Determine the (x, y) coordinate at the center of the cell enclosing the given text.  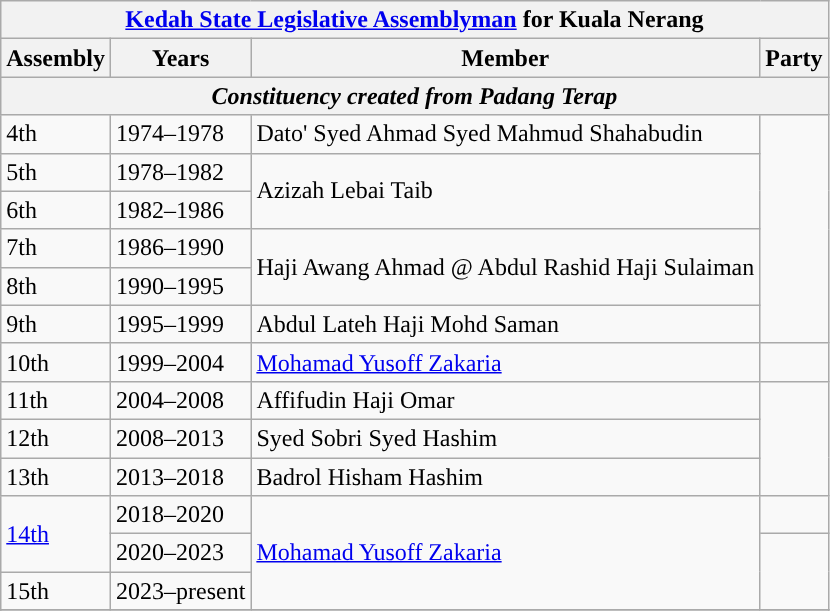
Assembly (56, 58)
Azizah Lebai Taib (506, 191)
2008–2013 (180, 438)
1978–1982 (180, 172)
2004–2008 (180, 400)
Abdul Lateh Haji Mohd Saman (506, 324)
11th (56, 400)
Syed Sobri Syed Hashim (506, 438)
Badrol Hisham Hashim (506, 477)
12th (56, 438)
1990–1995 (180, 286)
Member (506, 58)
Years (180, 58)
1999–2004 (180, 362)
Kedah State Legislative Assemblyman for Kuala Nerang (414, 20)
4th (56, 134)
2023–present (180, 591)
13th (56, 477)
2013–2018 (180, 477)
6th (56, 210)
2020–2023 (180, 553)
5th (56, 172)
1986–1990 (180, 248)
1995–1999 (180, 324)
Constituency created from Padang Terap (414, 96)
8th (56, 286)
Haji Awang Ahmad @ Abdul Rashid Haji Sulaiman (506, 267)
9th (56, 324)
15th (56, 591)
14th (56, 534)
Dato' Syed Ahmad Syed Mahmud Shahabudin (506, 134)
7th (56, 248)
2018–2020 (180, 515)
1982–1986 (180, 210)
1974–1978 (180, 134)
Party (794, 58)
10th (56, 362)
Affifudin Haji Omar (506, 400)
